Detect which cell encompasses the target text, then output its (X, Y) center coordinate. 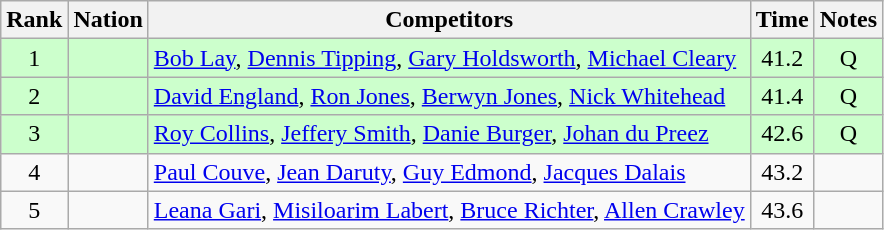
Time (782, 20)
Competitors (449, 20)
Leana Gari, Misiloarim Labert, Bruce Richter, Allen Crawley (449, 210)
Rank (34, 20)
Nation (108, 20)
Roy Collins, Jeffery Smith, Danie Burger, Johan du Preez (449, 134)
2 (34, 96)
41.2 (782, 58)
David England, Ron Jones, Berwyn Jones, Nick Whitehead (449, 96)
42.6 (782, 134)
43.2 (782, 172)
3 (34, 134)
1 (34, 58)
4 (34, 172)
41.4 (782, 96)
Bob Lay, Dennis Tipping, Gary Holdsworth, Michael Cleary (449, 58)
Notes (848, 20)
43.6 (782, 210)
5 (34, 210)
Paul Couve, Jean Daruty, Guy Edmond, Jacques Dalais (449, 172)
